Extract the (x, y) coordinate from the center of the cell holding the provided text.  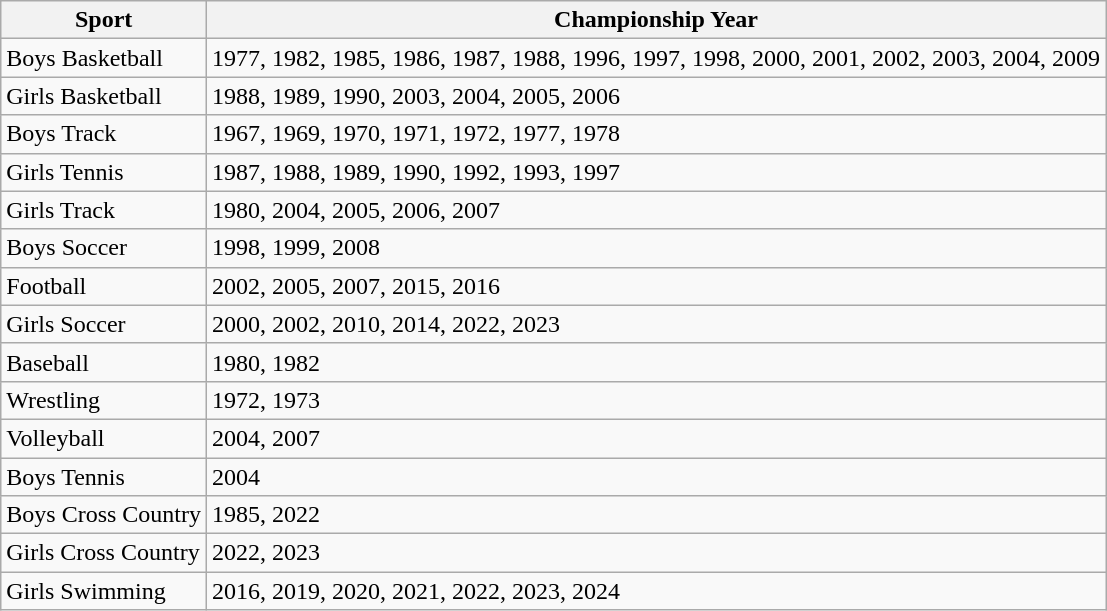
2004, 2007 (656, 438)
Girls Basketball (104, 96)
1967, 1969, 1970, 1971, 1972, 1977, 1978 (656, 134)
Boys Track (104, 134)
1977, 1982, 1985, 1986, 1987, 1988, 1996, 1997, 1998, 2000, 2001, 2002, 2003, 2004, 2009 (656, 58)
Boys Tennis (104, 477)
Wrestling (104, 400)
Girls Soccer (104, 324)
1987, 1988, 1989, 1990, 1992, 1993, 1997 (656, 172)
Girls Tennis (104, 172)
1985, 2022 (656, 515)
1980, 1982 (656, 362)
Sport (104, 20)
Boys Cross Country (104, 515)
Volleyball (104, 438)
Girls Swimming (104, 591)
Baseball (104, 362)
2004 (656, 477)
Boys Basketball (104, 58)
Football (104, 286)
2022, 2023 (656, 553)
1998, 1999, 2008 (656, 248)
1980, 2004, 2005, 2006, 2007 (656, 210)
1972, 1973 (656, 400)
Championship Year (656, 20)
1988, 1989, 1990, 2003, 2004, 2005, 2006 (656, 96)
2000, 2002, 2010, 2014, 2022, 2023 (656, 324)
2002, 2005, 2007, 2015, 2016 (656, 286)
Girls Cross Country (104, 553)
Girls Track (104, 210)
Boys Soccer (104, 248)
2016, 2019, 2020, 2021, 2022, 2023, 2024 (656, 591)
